Identify which cell holds the provided text, then report its (x, y) central coordinate. 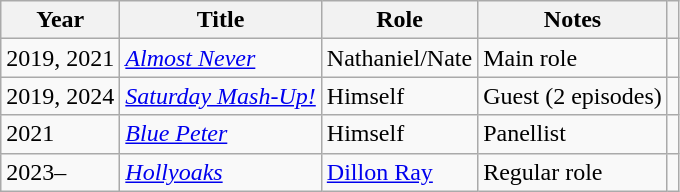
Guest (2 episodes) (573, 96)
Year (60, 20)
Panellist (573, 134)
Title (220, 20)
Blue Peter (220, 134)
Role (399, 20)
2019, 2021 (60, 58)
Dillon Ray (399, 172)
2021 (60, 134)
Nathaniel/Nate (399, 58)
Main role (573, 58)
2019, 2024 (60, 96)
Saturday Mash-Up! (220, 96)
2023– (60, 172)
Hollyoaks (220, 172)
Almost Never (220, 58)
Regular role (573, 172)
Notes (573, 20)
